From the cell containing the given text, extract its center point as (X, Y) coordinate. 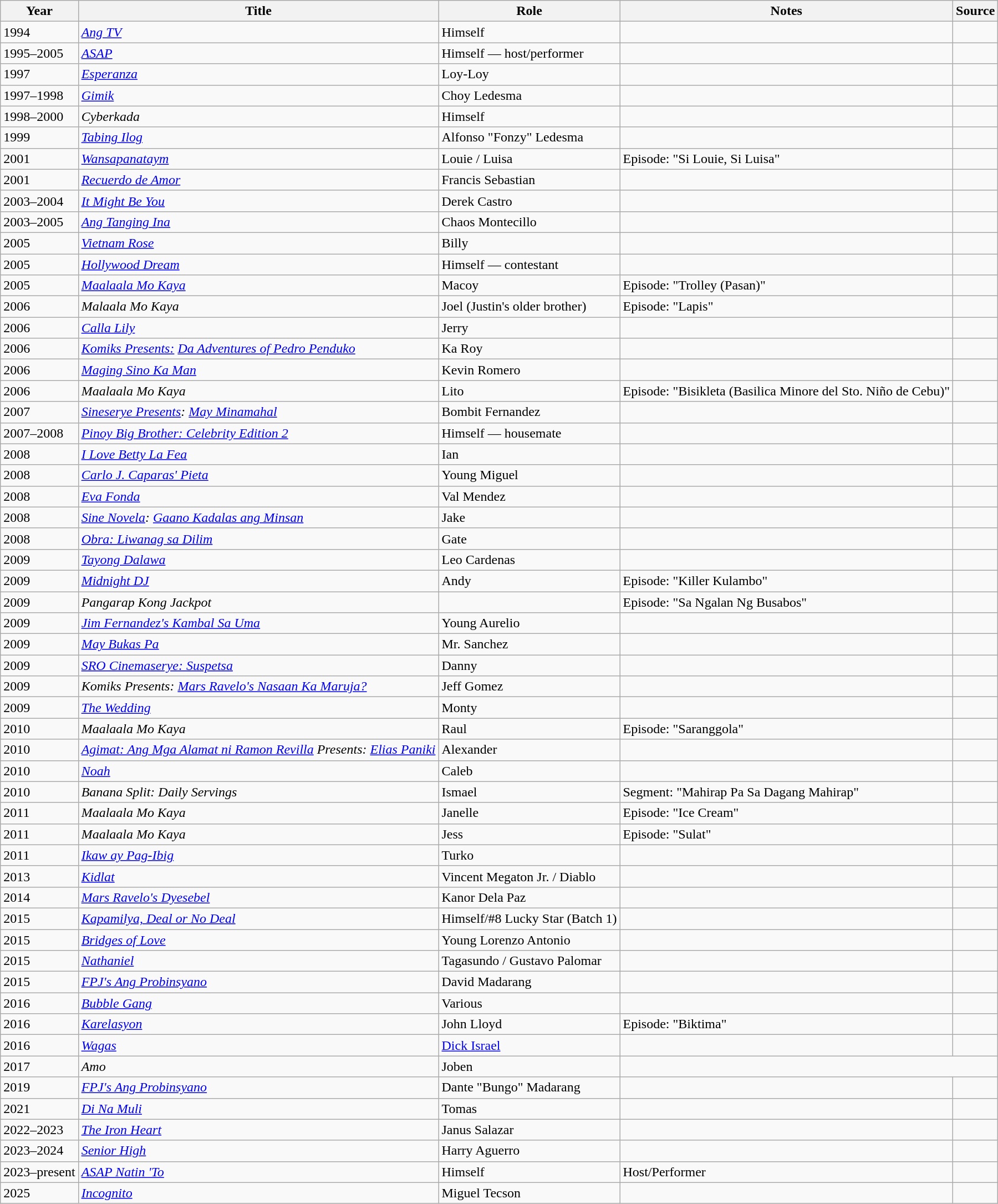
Harry Aguerro (529, 1151)
Caleb (529, 771)
1997 (39, 74)
Pinoy Big Brother: Celebrity Edition 2 (258, 433)
2023–present (39, 1172)
Episode: "Saranggola" (786, 729)
Alfonso "Fonzy" Ledesma (529, 138)
Noah (258, 771)
Jim Fernandez's Kambal Sa Uma (258, 623)
Komiks Presents: Da Adventures of Pedro Penduko (258, 349)
2023–2024 (39, 1151)
Ka Roy (529, 349)
Ang Tanging Ina (258, 222)
The Iron Heart (258, 1130)
Eva Fonda (258, 496)
Calla Lily (258, 328)
Sine Novela: Gaano Kadalas ang Minsan (258, 517)
Bombit Fernandez (529, 412)
Esperanza (258, 74)
Segment: "Mahirap Pa Sa Dagang Mahirap" (786, 792)
Tayong Dalawa (258, 560)
1998–2000 (39, 116)
It Might Be You (258, 201)
Mars Ravelo's Dyesebel (258, 897)
Di Na Muli (258, 1109)
Bubble Gang (258, 1003)
Source (976, 11)
Leo Cardenas (529, 560)
Young Miguel (529, 475)
Kidlat (258, 876)
Jeff Gomez (529, 687)
Wansapanataym (258, 159)
ASAP Natin 'To (258, 1172)
2003–2004 (39, 201)
Nathaniel (258, 961)
Maging Sino Ka Man (258, 370)
Ang TV (258, 32)
Hollywood Dream (258, 265)
Episode: "Lapis" (786, 307)
1995–2005 (39, 53)
Various (529, 1003)
Miguel Tecson (529, 1193)
2013 (39, 876)
Episode: "Si Louie, Si Luisa" (786, 159)
Janus Salazar (529, 1130)
Komiks Presents: Mars Ravelo's Nasaan Ka Maruja? (258, 687)
Vietnam Rose (258, 243)
Tabing Ilog (258, 138)
Andy (529, 581)
Obra: Liwanag sa Dilim (258, 539)
Val Mendez (529, 496)
Monty (529, 708)
Jess (529, 834)
Himself — host/performer (529, 53)
Choy Ledesma (529, 95)
Episode: "Trolley (Pasan)" (786, 286)
Lito (529, 391)
2007 (39, 412)
Banana Split: Daily Servings (258, 792)
May Bukas Pa (258, 644)
Young Lorenzo Antonio (529, 940)
Senior High (258, 1151)
Episode: "Ice Cream" (786, 813)
Host/Performer (786, 1172)
Turko (529, 855)
Raul (529, 729)
Vincent Megaton Jr. / Diablo (529, 876)
Dante "Bungo" Madarang (529, 1088)
Kanor Dela Paz (529, 897)
Ismael (529, 792)
David Madarang (529, 982)
Janelle (529, 813)
Dick Israel (529, 1045)
Ikaw ay Pag-Ibig (258, 855)
Title (258, 11)
Recuerdo de Amor (258, 180)
2007–2008 (39, 433)
Bridges of Love (258, 940)
Notes (786, 11)
Episode: "Sulat" (786, 834)
Chaos Montecillo (529, 222)
Joel (Justin's older brother) (529, 307)
Himself — contestant (529, 265)
2025 (39, 1193)
SRO Cinemaserye: Suspetsa (258, 665)
Episode: "Biktima" (786, 1024)
Agimat: Ang Mga Alamat ni Ramon Revilla Presents: Elias Paniki (258, 750)
1994 (39, 32)
Cyberkada (258, 116)
Himself — housemate (529, 433)
1999 (39, 138)
2022–2023 (39, 1130)
Danny (529, 665)
The Wedding (258, 708)
Billy (529, 243)
Derek Castro (529, 201)
Episode: "Sa Ngalan Ng Busabos" (786, 602)
ASAP (258, 53)
Young Aurelio (529, 623)
Gate (529, 539)
Amo (258, 1066)
Himself/#8 Lucky Star (Batch 1) (529, 918)
2019 (39, 1088)
Jerry (529, 328)
Incognito (258, 1193)
Karelasyon (258, 1024)
Francis Sebastian (529, 180)
Episode: "Bisikleta (Basilica Minore del Sto. Niño de Cebu)" (786, 391)
Year (39, 11)
I Love Betty La Fea (258, 454)
2017 (39, 1066)
John Lloyd (529, 1024)
Ian (529, 454)
Joben (529, 1066)
Alexander (529, 750)
Loy-Loy (529, 74)
Malaala Mo Kaya (258, 307)
2003–2005 (39, 222)
Macoy (529, 286)
Mr. Sanchez (529, 644)
Wagas (258, 1045)
1997–1998 (39, 95)
Kevin Romero (529, 370)
Jake (529, 517)
Tagasundo / Gustavo Palomar (529, 961)
2021 (39, 1109)
Louie / Luisa (529, 159)
Midnight DJ (258, 581)
Tomas (529, 1109)
Pangarap Kong Jackpot (258, 602)
Sineserye Presents: May Minamahal (258, 412)
2014 (39, 897)
Kapamilya, Deal or No Deal (258, 918)
Role (529, 11)
Episode: "Killer Kulambo" (786, 581)
Gimik (258, 95)
Carlo J. Caparas' Pieta (258, 475)
